Pinpoint the cell where the given text exists, returning its [X, Y] midpoint coordinate. 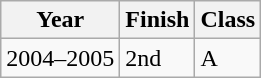
2nd [158, 58]
Class [228, 20]
Finish [158, 20]
A [228, 58]
2004–2005 [60, 58]
Year [60, 20]
